Identify which cell holds the provided text, then report its (x, y) central coordinate. 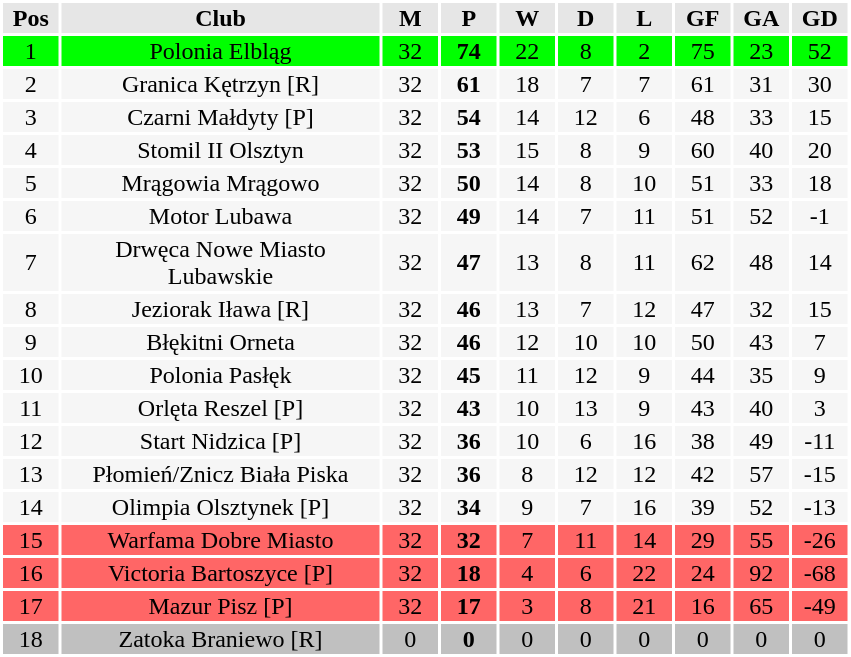
Jeziorak Iława [R] (221, 309)
Warfama Dobre Miasto (221, 540)
5 (31, 183)
44 (703, 375)
D (586, 18)
62 (703, 262)
L (644, 18)
Orlęta Reszel [P] (221, 408)
74 (469, 51)
GD (820, 18)
-49 (820, 606)
57 (762, 474)
20 (820, 150)
Drwęca Nowe Miasto Lubawskie (221, 262)
92 (762, 573)
Zatoka Braniewo [R] (221, 639)
1 (31, 51)
P (469, 18)
Stomil II Olsztyn (221, 150)
35 (762, 375)
-1 (820, 216)
Polonia Elbląg (221, 51)
54 (469, 117)
Czarni Małdyty [P] (221, 117)
GF (703, 18)
-13 (820, 507)
65 (762, 606)
GA (762, 18)
31 (762, 84)
Pos (31, 18)
Club (221, 18)
M (410, 18)
34 (469, 507)
24 (703, 573)
30 (820, 84)
Olimpia Olsztynek [P] (221, 507)
45 (469, 375)
Polonia Pasłęk (221, 375)
-15 (820, 474)
-11 (820, 441)
21 (644, 606)
55 (762, 540)
39 (703, 507)
-26 (820, 540)
23 (762, 51)
42 (703, 474)
38 (703, 441)
Płomień/Znicz Biała Piska (221, 474)
Start Nidzica [P] (221, 441)
Mrągowia Mrągowo (221, 183)
29 (703, 540)
Motor Lubawa (221, 216)
75 (703, 51)
W (528, 18)
Błękitni Orneta (221, 342)
Mazur Pisz [P] (221, 606)
Victoria Bartoszyce [P] (221, 573)
53 (469, 150)
60 (703, 150)
Granica Kętrzyn [R] (221, 84)
-68 (820, 573)
